From the cell containing the given text, extract its center point as [X, Y] coordinate. 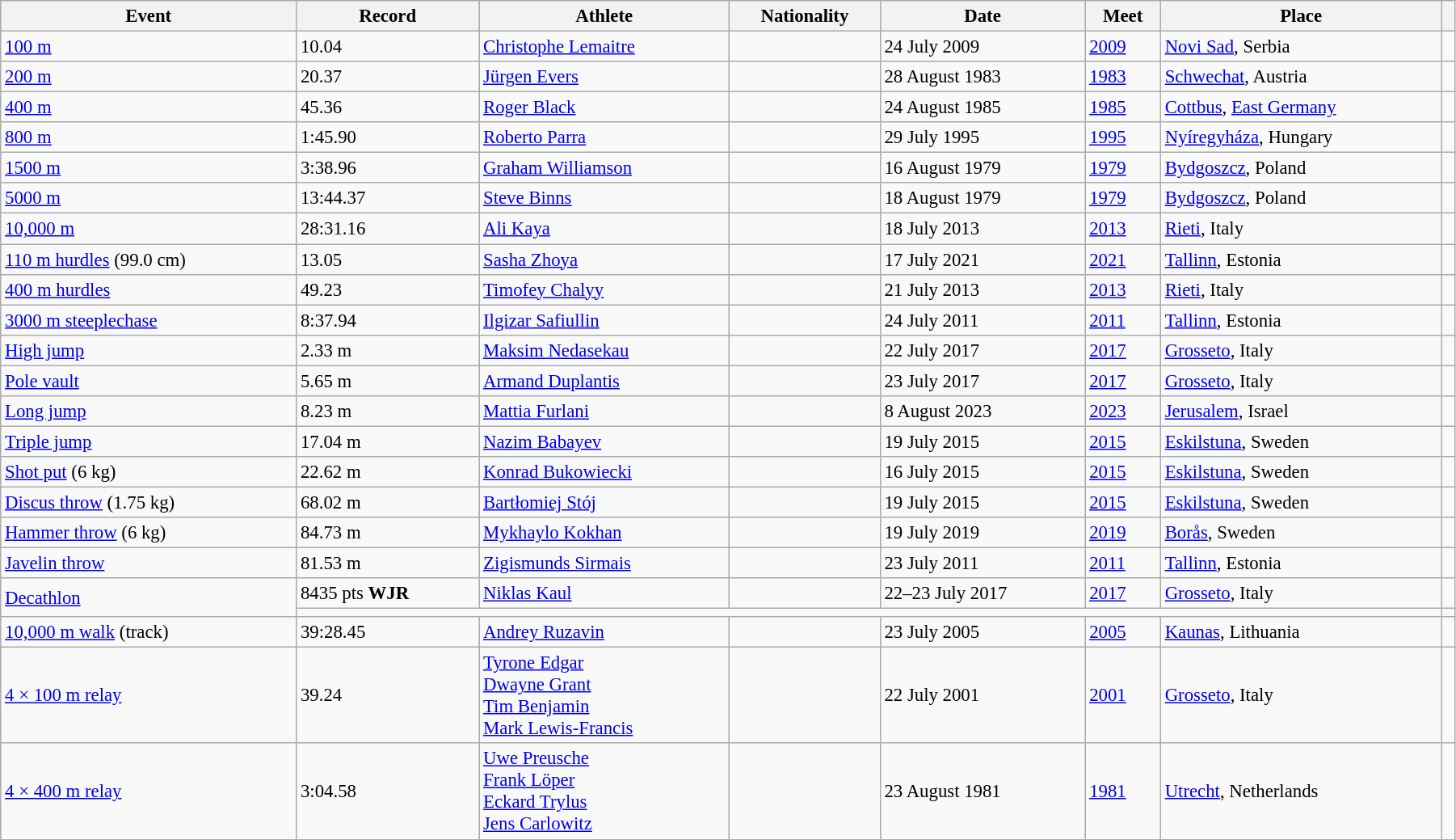
5.65 m [388, 381]
18 August 1979 [983, 198]
Jerusalem, Israel [1301, 412]
5000 m [149, 198]
1500 m [149, 168]
23 August 1981 [983, 792]
39:28.45 [388, 632]
Steve Binns [604, 198]
Date [983, 16]
10,000 m [149, 229]
22.62 m [388, 472]
Roger Black [604, 108]
28 August 1983 [983, 77]
Nyíregyháza, Hungary [1301, 137]
Uwe PreuscheFrank LöperEckard TrylusJens Carlowitz [604, 792]
400 m [149, 108]
800 m [149, 137]
22–23 July 2017 [983, 593]
110 m hurdles (99.0 cm) [149, 260]
Meet [1123, 16]
17.04 m [388, 441]
Hammer throw (6 kg) [149, 533]
2023 [1123, 412]
Niklas Kaul [604, 593]
81.53 m [388, 564]
1983 [1123, 77]
Record [388, 16]
Sasha Zhoya [604, 260]
Mattia Furlani [604, 412]
45.36 [388, 108]
13.05 [388, 260]
10,000 m walk (track) [149, 632]
Konrad Bukowiecki [604, 472]
1:45.90 [388, 137]
23 July 2011 [983, 564]
3000 m steeplechase [149, 320]
24 July 2011 [983, 320]
Kaunas, Lithuania [1301, 632]
Borås, Sweden [1301, 533]
Decathlon [149, 597]
Discus throw (1.75 kg) [149, 502]
Schwechat, Austria [1301, 77]
2.33 m [388, 350]
19 July 2019 [983, 533]
Zigismunds Sirmais [604, 564]
2021 [1123, 260]
16 August 1979 [983, 168]
Long jump [149, 412]
Ali Kaya [604, 229]
24 July 2009 [983, 47]
13:44.37 [388, 198]
2005 [1123, 632]
Tyrone EdgarDwayne GrantTim BenjaminMark Lewis-Francis [604, 695]
39.24 [388, 695]
Novi Sad, Serbia [1301, 47]
Timofey Chalyy [604, 289]
3:04.58 [388, 792]
Christophe Lemaitre [604, 47]
Event [149, 16]
Athlete [604, 16]
22 July 2017 [983, 350]
84.73 m [388, 533]
1985 [1123, 108]
200 m [149, 77]
Triple jump [149, 441]
Ilgizar Safiullin [604, 320]
28:31.16 [388, 229]
Graham Williamson [604, 168]
100 m [149, 47]
10.04 [388, 47]
Nazim Babayev [604, 441]
Shot put (6 kg) [149, 472]
Nationality [805, 16]
22 July 2001 [983, 695]
Roberto Parra [604, 137]
24 August 1985 [983, 108]
4 × 100 m relay [149, 695]
High jump [149, 350]
2009 [1123, 47]
2001 [1123, 695]
3:38.96 [388, 168]
20.37 [388, 77]
Javelin throw [149, 564]
Pole vault [149, 381]
23 July 2017 [983, 381]
Andrey Ruzavin [604, 632]
23 July 2005 [983, 632]
8.23 m [388, 412]
400 m hurdles [149, 289]
Armand Duplantis [604, 381]
4 × 400 m relay [149, 792]
17 July 2021 [983, 260]
68.02 m [388, 502]
Mykhaylo Kokhan [604, 533]
Bartłomiej Stój [604, 502]
Maksim Nedasekau [604, 350]
Place [1301, 16]
8435 pts WJR [388, 593]
1981 [1123, 792]
Jürgen Evers [604, 77]
2019 [1123, 533]
1995 [1123, 137]
29 July 1995 [983, 137]
18 July 2013 [983, 229]
Cottbus, East Germany [1301, 108]
Utrecht, Netherlands [1301, 792]
16 July 2015 [983, 472]
21 July 2013 [983, 289]
49.23 [388, 289]
8:37.94 [388, 320]
8 August 2023 [983, 412]
